Scan for the cell matching the given text and deliver its (x, y) coordinate at center. 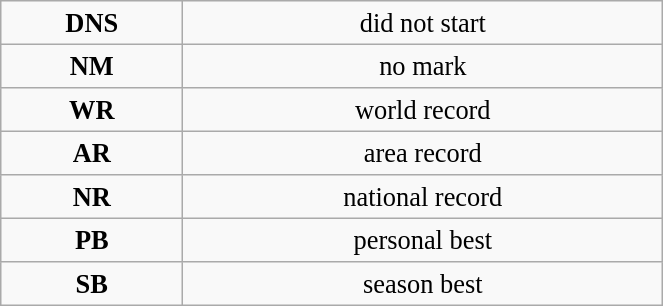
SB (92, 284)
no mark (423, 66)
NM (92, 66)
WR (92, 109)
national record (423, 197)
world record (423, 109)
DNS (92, 22)
area record (423, 153)
PB (92, 240)
did not start (423, 22)
season best (423, 284)
personal best (423, 240)
NR (92, 197)
AR (92, 153)
